Pinpoint the cell where the given text exists, returning its (X, Y) midpoint coordinate. 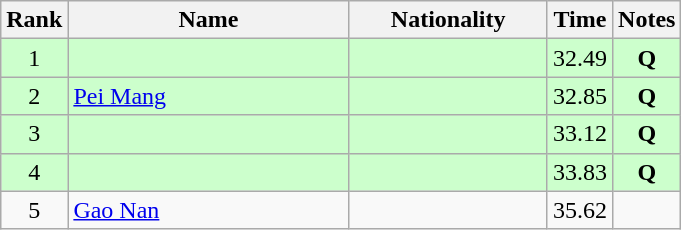
Time (580, 20)
Gao Nan (208, 210)
4 (34, 172)
2 (34, 96)
Nationality (448, 20)
Rank (34, 20)
Notes (647, 20)
32.49 (580, 58)
3 (34, 134)
33.83 (580, 172)
32.85 (580, 96)
1 (34, 58)
Name (208, 20)
5 (34, 210)
Pei Mang (208, 96)
33.12 (580, 134)
35.62 (580, 210)
